Find where the given text appears and provide that cell's center as [X, Y] coordinate. 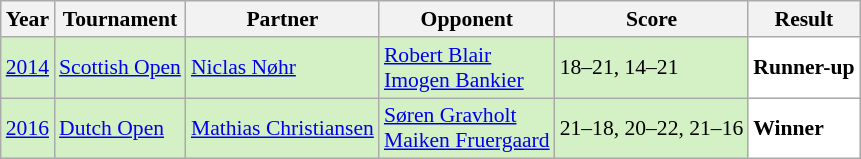
Result [804, 19]
Mathias Christiansen [282, 128]
Søren Gravholt Maiken Fruergaard [467, 128]
Scottish Open [120, 68]
2016 [28, 128]
Year [28, 19]
Niclas Nøhr [282, 68]
Tournament [120, 19]
Partner [282, 19]
Winner [804, 128]
2014 [28, 68]
Runner-up [804, 68]
Robert Blair Imogen Bankier [467, 68]
Dutch Open [120, 128]
Opponent [467, 19]
21–18, 20–22, 21–16 [652, 128]
18–21, 14–21 [652, 68]
Score [652, 19]
